Locate the cell with the specified text and output its (x, y) center coordinate. 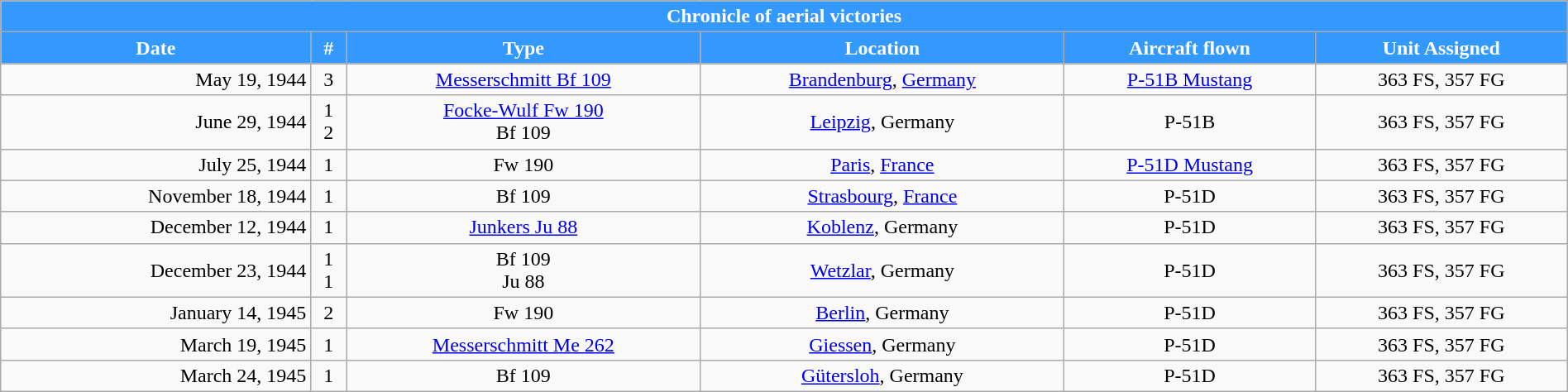
Date (155, 48)
Unit Assigned (1441, 48)
Type (523, 48)
Bf 109Ju 88 (523, 270)
July 25, 1944 (155, 165)
June 29, 1944 (155, 122)
Koblenz, Germany (882, 227)
P-51B (1190, 122)
Brandenburg, Germany (882, 79)
P-51B Mustang (1190, 79)
March 19, 1945 (155, 344)
P-51D Mustang (1190, 165)
11 (329, 270)
Location (882, 48)
2 (329, 313)
December 12, 1944 (155, 227)
Junkers Ju 88 (523, 227)
January 14, 1945 (155, 313)
Messerschmitt Me 262 (523, 344)
Chronicle of aerial victories (784, 17)
Strasbourg, France (882, 196)
November 18, 1944 (155, 196)
Messerschmitt Bf 109 (523, 79)
Focke-Wulf Fw 190Bf 109 (523, 122)
May 19, 1944 (155, 79)
Wetzlar, Germany (882, 270)
3 (329, 79)
# (329, 48)
Giessen, Germany (882, 344)
December 23, 1944 (155, 270)
Gütersloh, Germany (882, 375)
Berlin, Germany (882, 313)
Leipzig, Germany (882, 122)
Paris, France (882, 165)
March 24, 1945 (155, 375)
Aircraft flown (1190, 48)
12 (329, 122)
